Provide the [X, Y] coordinate of the cell's center where the given text is located.  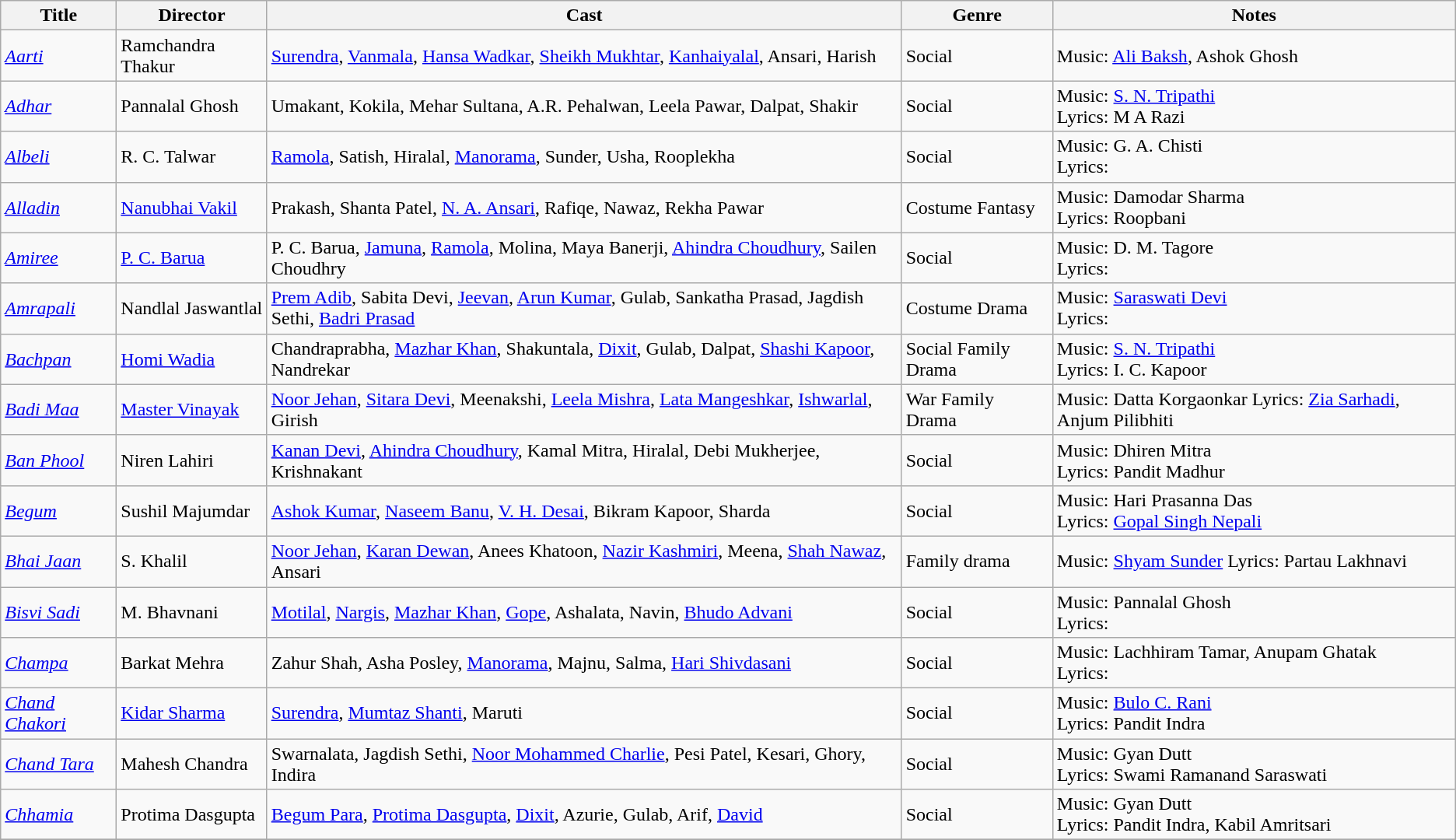
Begum Para, Protima Dasgupta, Dixit, Azurie, Gulab, Arif, David [584, 815]
Social Family Drama [977, 359]
Master Vinayak [191, 409]
Music: Ali Baksh, Ashok Ghosh [1254, 56]
Music: Hari Prasanna DasLyrics: Gopal Singh Nepali [1254, 510]
R. C. Talwar [191, 157]
Barkat Mehra [191, 663]
Homi Wadia [191, 359]
Cast [584, 16]
Umakant, Kokila, Mehar Sultana, A.R. Pehalwan, Leela Pawar, Dalpat, Shakir [584, 106]
Surendra, Vanmala, Hansa Wadkar, Sheikh Mukhtar, Kanhaiyalal, Ansari, Harish [584, 56]
Champa [59, 663]
P. C. Barua [191, 258]
Noor Jehan, Karan Dewan, Anees Khatoon, Nazir Kashmiri, Meena, Shah Nawaz, Ansari [584, 562]
Chandraprabha, Mazhar Khan, Shakuntala, Dixit, Gulab, Dalpat, Shashi Kapoor, Nandrekar [584, 359]
War Family Drama [977, 409]
Music: Saraswati DeviLyrics: [1254, 308]
Noor Jehan, Sitara Devi, Meenakshi, Leela Mishra, Lata Mangeshkar, Ishwarlal, Girish [584, 409]
Music: G. A. ChistiLyrics: [1254, 157]
Aarti [59, 56]
Ramchandra Thakur [191, 56]
Pannalal Ghosh [191, 106]
Alladin [59, 207]
M. Bhavnani [191, 611]
Music: D. M. TagoreLyrics: [1254, 258]
Music: S. N. TripathiLyrics: M A Razi [1254, 106]
Kidar Sharma [191, 714]
P. C. Barua, Jamuna, Ramola, Molina, Maya Banerji, Ahindra Choudhury, Sailen Choudhry [584, 258]
Bachpan [59, 359]
Swarnalata, Jagdish Sethi, Noor Mohammed Charlie, Pesi Patel, Kesari, Ghory, Indira [584, 764]
Ramola, Satish, Hiralal, Manorama, Sunder, Usha, Rooplekha [584, 157]
Notes [1254, 16]
Family drama [977, 562]
Mahesh Chandra [191, 764]
Sushil Majumdar [191, 510]
Nanubhai Vakil [191, 207]
Motilal, Nargis, Mazhar Khan, Gope, Ashalata, Navin, Bhudo Advani [584, 611]
Costume Fantasy [977, 207]
Director [191, 16]
Music: Gyan DuttLyrics: Pandit Indra, Kabil Amritsari [1254, 815]
Nandlal Jaswantlal [191, 308]
Music: Lachhiram Tamar, Anupam GhatakLyrics: [1254, 663]
Music: Shyam Sunder Lyrics: Partau Lakhnavi [1254, 562]
Music: S. N. TripathiLyrics: I. C. Kapoor [1254, 359]
Protima Dasgupta [191, 815]
Kanan Devi, Ahindra Choudhury, Kamal Mitra, Hiralal, Debi Mukherjee, Krishnakant [584, 460]
Bhai Jaan [59, 562]
Ban Phool [59, 460]
Prakash, Shanta Patel, N. A. Ansari, Rafiqe, Nawaz, Rekha Pawar [584, 207]
Amrapali [59, 308]
Music: Dhiren MitraLyrics: Pandit Madhur [1254, 460]
S. Khalil [191, 562]
Music: Bulo C. RaniLyrics: Pandit Indra [1254, 714]
Chand Tara [59, 764]
Surendra, Mumtaz Shanti, Maruti [584, 714]
Adhar [59, 106]
Begum [59, 510]
Ashok Kumar, Naseem Banu, V. H. Desai, Bikram Kapoor, Sharda [584, 510]
Bisvi Sadi [59, 611]
Music: Datta Korgaonkar Lyrics: Zia Sarhadi, Anjum Pilibhiti [1254, 409]
Chhamia [59, 815]
Music: Pannalal GhoshLyrics: [1254, 611]
Badi Maa [59, 409]
Music: Damodar SharmaLyrics: Roopbani [1254, 207]
Title [59, 16]
Albeli [59, 157]
Music: Gyan DuttLyrics: Swami Ramanand Saraswati [1254, 764]
Niren Lahiri [191, 460]
Chand Chakori [59, 714]
Prem Adib, Sabita Devi, Jeevan, Arun Kumar, Gulab, Sankatha Prasad, Jagdish Sethi, Badri Prasad [584, 308]
Amiree [59, 258]
Genre [977, 16]
Costume Drama [977, 308]
Zahur Shah, Asha Posley, Manorama, Majnu, Salma, Hari Shivdasani [584, 663]
